Capture the cell that displays the provided text and extract its (x, y) central coordinate. 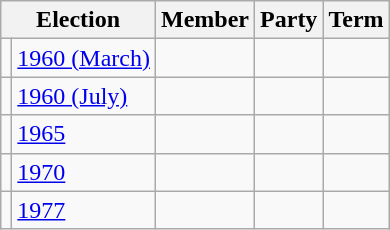
1970 (84, 172)
Member (206, 20)
Term (356, 20)
1977 (84, 210)
1965 (84, 134)
1960 (July) (84, 96)
1960 (March) (84, 58)
Election (78, 20)
Party (289, 20)
